Search for the cell housing the specified text and yield its [x, y] center coordinate. 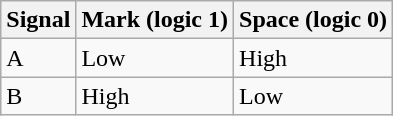
A [38, 58]
B [38, 96]
Signal [38, 20]
Space (logic 0) [314, 20]
Mark (logic 1) [155, 20]
